Locate the cell with the specified text and output its (X, Y) center coordinate. 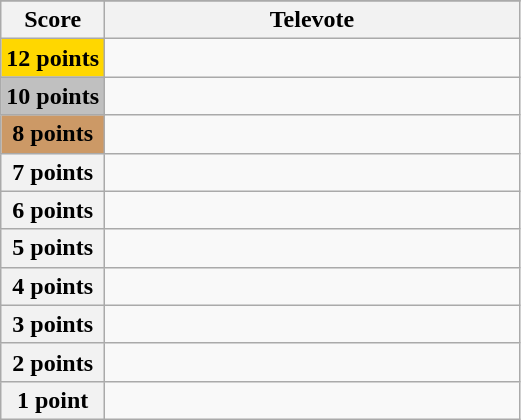
8 points (53, 134)
Televote (312, 20)
7 points (53, 172)
4 points (53, 286)
10 points (53, 96)
6 points (53, 210)
5 points (53, 248)
2 points (53, 362)
Score (53, 20)
12 points (53, 58)
1 point (53, 400)
3 points (53, 324)
